Scan for the cell matching the given text and deliver its [X, Y] coordinate at center. 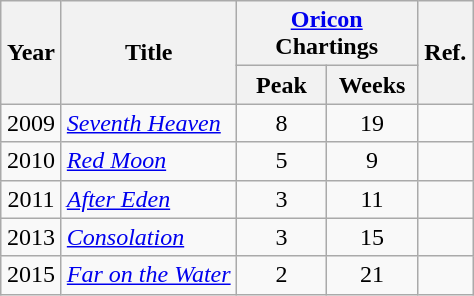
Year [32, 52]
2009 [32, 123]
21 [372, 275]
9 [372, 161]
Far on the Water [148, 275]
Ref. [445, 52]
15 [372, 237]
Oricon Chartings [326, 34]
Title [148, 52]
Weeks [372, 85]
5 [282, 161]
2 [282, 275]
Consolation [148, 237]
After Eden [148, 199]
Red Moon [148, 161]
2011 [32, 199]
8 [282, 123]
2013 [32, 237]
19 [372, 123]
Seventh Heaven [148, 123]
Peak [282, 85]
11 [372, 199]
2015 [32, 275]
2010 [32, 161]
